Provide the [x, y] coordinate of the cell's center where the given text is located.  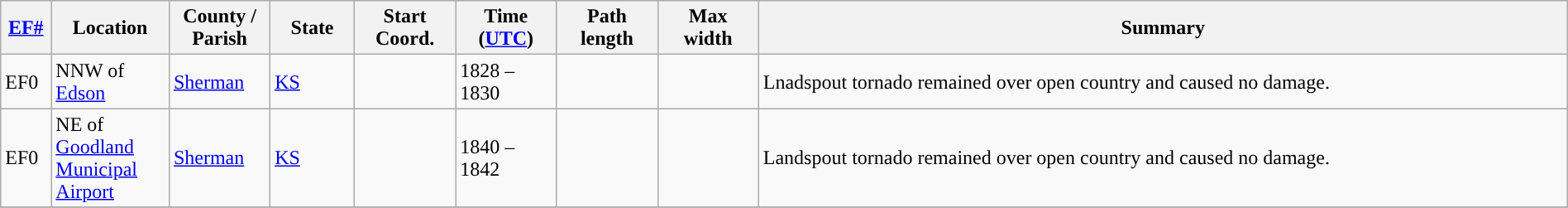
Landspout tornado remained over open country and caused no damage. [1163, 157]
Time (UTC) [506, 28]
EF# [26, 28]
County / Parish [219, 28]
Lnadspout tornado remained over open country and caused no damage. [1163, 81]
State [313, 28]
NE of Goodland Municipal Airport [111, 157]
Max width [708, 28]
Start Coord. [404, 28]
Location [111, 28]
Path length [607, 28]
1828 – 1830 [506, 81]
NNW of Edson [111, 81]
Summary [1163, 28]
1840 – 1842 [506, 157]
